Capture the cell that displays the provided text and extract its (X, Y) central coordinate. 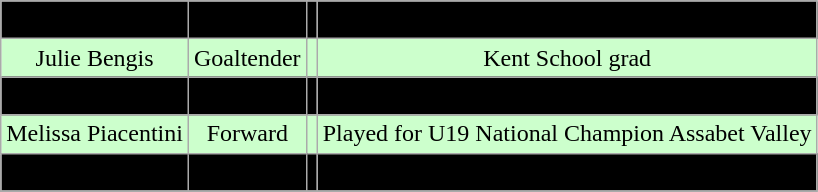
Melissa Piacentini (95, 134)
Named to Team Manitoba in 2011 (567, 96)
Played for U19 National Champion Assabet Valley (567, 134)
Scored 40 points in 2011–12 with Little Caesar's (567, 172)
Nicole Renault (95, 172)
Kent School grad (567, 58)
Emily Auerbacher (95, 20)
Goaltender (247, 58)
Julie Bengis (95, 58)
Danielle Leslie (95, 96)
Potent Scorer with the JWHL Boston Shamrocks (567, 20)
Defense (247, 172)
